Find where the given text appears and provide that cell's center as (X, Y) coordinate. 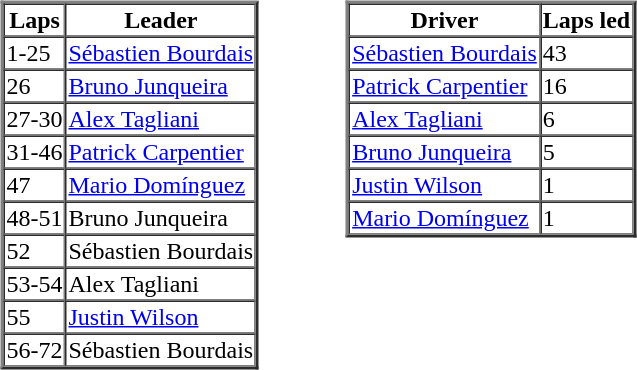
31-46 (35, 152)
47 (35, 184)
53-54 (35, 284)
1-25 (35, 52)
55 (35, 316)
48-51 (35, 218)
43 (586, 52)
Driver (444, 20)
56-72 (35, 350)
5 (586, 152)
16 (586, 86)
Laps led (586, 20)
Laps (35, 20)
26 (35, 86)
Leader (160, 20)
52 (35, 250)
27-30 (35, 118)
6 (586, 118)
